Provide the (x, y) coordinate of the cell's center where the given text is located.  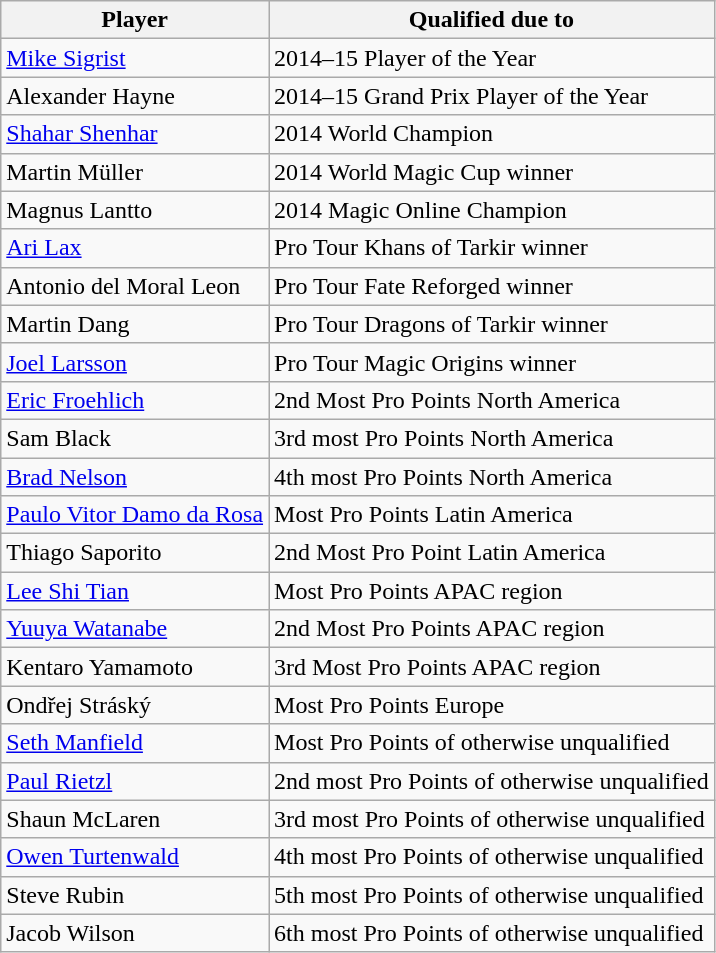
Martin Dang (135, 324)
Pro Tour Khans of Tarkir winner (492, 248)
2014 Magic Online Champion (492, 210)
Joel Larsson (135, 362)
Pro Tour Dragons of Tarkir winner (492, 324)
Mike Sigrist (135, 58)
Shaun McLaren (135, 819)
5th most Pro Points of otherwise unqualified (492, 895)
Brad Nelson (135, 477)
Antonio del Moral Leon (135, 286)
4th most Pro Points of otherwise unqualified (492, 857)
6th most Pro Points of otherwise unqualified (492, 933)
Ari Lax (135, 248)
Thiago Saporito (135, 553)
Qualified due to (492, 20)
2014–15 Grand Prix Player of the Year (492, 96)
2nd Most Pro Points APAC region (492, 629)
Pro Tour Fate Reforged winner (492, 286)
2nd most Pro Points of otherwise unqualified (492, 781)
Most Pro Points of otherwise unqualified (492, 743)
Most Pro Points Europe (492, 705)
3rd most Pro Points of otherwise unqualified (492, 819)
Seth Manfield (135, 743)
Eric Froehlich (135, 400)
Lee Shi Tian (135, 591)
Pro Tour Magic Origins winner (492, 362)
Yuuya Watanabe (135, 629)
Paul Rietzl (135, 781)
Paulo Vitor Damo da Rosa (135, 515)
Ondřej Stráský (135, 705)
Most Pro Points Latin America (492, 515)
Kentaro Yamamoto (135, 667)
Alexander Hayne (135, 96)
Sam Black (135, 438)
2014 World Magic Cup winner (492, 172)
2014–15 Player of the Year (492, 58)
4th most Pro Points North America (492, 477)
Shahar Shenhar (135, 134)
2014 World Champion (492, 134)
Magnus Lantto (135, 210)
3rd Most Pro Points APAC region (492, 667)
3rd most Pro Points North America (492, 438)
2nd Most Pro Points North America (492, 400)
Jacob Wilson (135, 933)
2nd Most Pro Point Latin America (492, 553)
Most Pro Points APAC region (492, 591)
Owen Turtenwald (135, 857)
Player (135, 20)
Steve Rubin (135, 895)
Martin Müller (135, 172)
